Find where the given text appears and provide that cell's center as [x, y] coordinate. 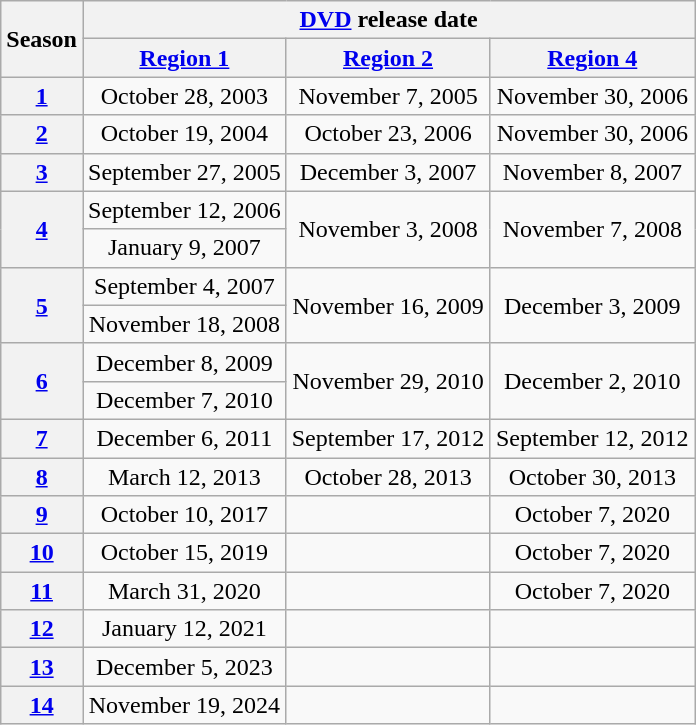
January 12, 2021 [184, 629]
Region 4 [592, 58]
October 30, 2013 [592, 477]
3 [42, 172]
November 16, 2009 [388, 305]
2 [42, 134]
5 [42, 305]
10 [42, 553]
November 3, 2008 [388, 229]
November 7, 2008 [592, 229]
December 7, 2010 [184, 400]
January 9, 2007 [184, 248]
October 15, 2019 [184, 553]
September 17, 2012 [388, 438]
Region 1 [184, 58]
September 4, 2007 [184, 286]
14 [42, 705]
Region 2 [388, 58]
November 19, 2024 [184, 705]
September 27, 2005 [184, 172]
March 12, 2013 [184, 477]
December 6, 2011 [184, 438]
12 [42, 629]
November 8, 2007 [592, 172]
September 12, 2012 [592, 438]
DVD release date [388, 20]
November 29, 2010 [388, 381]
4 [42, 229]
October 28, 2013 [388, 477]
November 7, 2005 [388, 96]
6 [42, 381]
11 [42, 591]
7 [42, 438]
Season [42, 39]
October 23, 2006 [388, 134]
9 [42, 515]
8 [42, 477]
December 3, 2009 [592, 305]
December 2, 2010 [592, 381]
December 3, 2007 [388, 172]
October 19, 2004 [184, 134]
March 31, 2020 [184, 591]
December 5, 2023 [184, 667]
November 18, 2008 [184, 324]
October 28, 2003 [184, 96]
13 [42, 667]
December 8, 2009 [184, 362]
October 10, 2017 [184, 515]
September 12, 2006 [184, 210]
1 [42, 96]
